Scan for the cell matching the given text and deliver its [X, Y] coordinate at center. 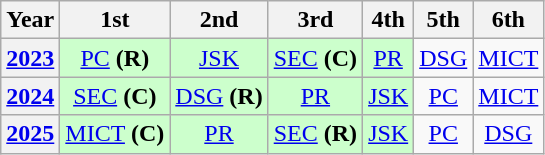
MICT (C) [115, 134]
DSG (R) [219, 96]
3rd [315, 20]
4th [388, 20]
2nd [219, 20]
5th [444, 20]
6th [508, 20]
PC (R) [115, 58]
Year [30, 20]
2023 [30, 58]
2024 [30, 96]
SEC (R) [315, 134]
1st [115, 20]
2025 [30, 134]
